Locate the cell with the specified text and output its (X, Y) center coordinate. 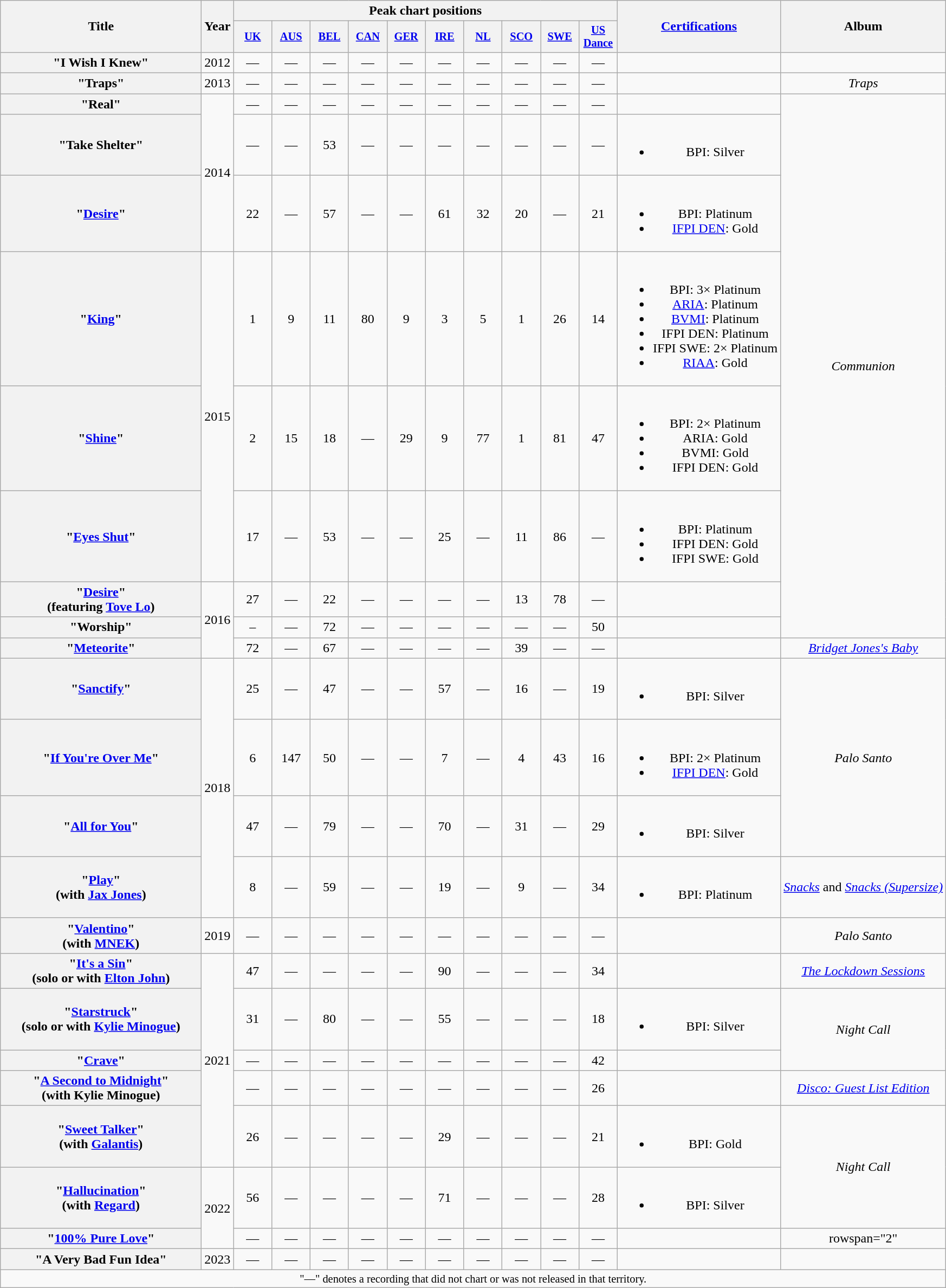
2015 (218, 416)
"Starstruck"(solo or with Kylie Minogue) (101, 1019)
BPI: 3× PlatinumARIA: PlatinumBVMI: PlatinumIFPI DEN: PlatinumIFPI SWE: 2× PlatinumRIAA: Gold (699, 319)
2013 (218, 83)
AUS (291, 37)
55 (444, 1019)
59 (329, 887)
BPI: Gold (699, 1136)
IRE (444, 37)
4 (521, 757)
78 (560, 600)
"Sanctify" (101, 688)
3 (444, 319)
15 (291, 439)
"Meteorite" (101, 648)
27 (252, 600)
"A Very Bad Fun Idea" (101, 1259)
USDance (598, 37)
147 (291, 757)
"Take Shelter" (101, 145)
2019 (218, 936)
7 (444, 757)
rowspan="2" (864, 1239)
17 (252, 537)
8 (252, 887)
42 (598, 1060)
5 (483, 319)
Traps (864, 83)
Snacks and Snacks (Supersize) (864, 887)
The Lockdown Sessions (864, 970)
"I Wish I Knew" (101, 62)
BPI: PlatinumIFPI DEN: Gold (699, 214)
SCO (521, 37)
"Real" (101, 104)
Communion (864, 366)
BPI: Platinum (699, 887)
Certifications (699, 27)
"A Second to Midnight"(with Kylie Minogue) (101, 1089)
Bridget Jones's Baby (864, 648)
67 (329, 648)
39 (521, 648)
2023 (218, 1259)
– (252, 627)
"If You're Over Me" (101, 757)
"Shine" (101, 439)
"Worship" (101, 627)
BPI: PlatinumIFPI DEN: GoldIFPI SWE: Gold (699, 537)
"Desire"(featuring Tove Lo) (101, 600)
43 (560, 757)
2018 (218, 788)
"All for You" (101, 826)
2014 (218, 172)
UK (252, 37)
"King" (101, 319)
"Eyes Shut" (101, 537)
61 (444, 214)
Title (101, 27)
"Valentino"(with MNEK) (101, 936)
Year (218, 27)
"It's a Sin"(solo or with Elton John) (101, 970)
Album (864, 27)
70 (444, 826)
28 (598, 1198)
32 (483, 214)
81 (560, 439)
2021 (218, 1060)
Disco: Guest List Edition (864, 1089)
71 (444, 1198)
86 (560, 537)
Peak chart positions (426, 11)
"—" denotes a recording that did not chart or was not released in that territory. (474, 1279)
"Traps" (101, 83)
BEL (329, 37)
"Crave" (101, 1060)
GER (406, 37)
2012 (218, 62)
14 (598, 319)
"Sweet Talker"(with Galantis) (101, 1136)
79 (329, 826)
BPI: 2× PlatinumIFPI DEN: Gold (699, 757)
20 (521, 214)
BPI: 2× PlatinumARIA: GoldBVMI: GoldIFPI DEN: Gold (699, 439)
13 (521, 600)
"100% Pure Love" (101, 1239)
CAN (367, 37)
"Hallucination"(with Regard) (101, 1198)
2016 (218, 620)
56 (252, 1198)
2022 (218, 1208)
"Play"(with Jax Jones) (101, 887)
90 (444, 970)
"Desire" (101, 214)
2 (252, 439)
77 (483, 439)
NL (483, 37)
6 (252, 757)
SWE (560, 37)
